Provide the (X, Y) coordinate of the cell's center where the given text is located.  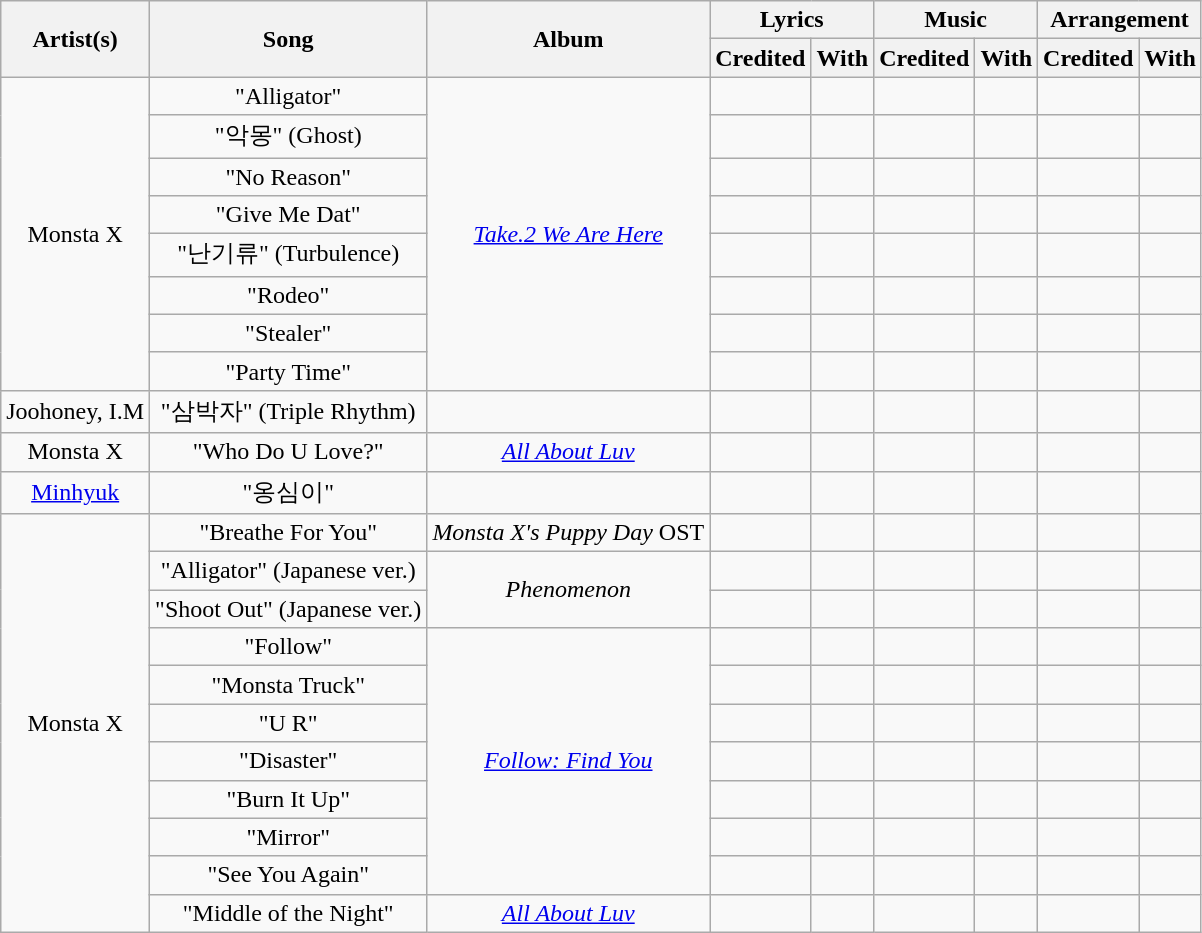
"Shoot Out" (Japanese ver.) (288, 609)
"Follow" (288, 647)
"Alligator" (288, 96)
"옹심이" (288, 492)
"See You Again" (288, 875)
"U R" (288, 723)
"Breathe For You" (288, 533)
Artist(s) (76, 39)
Arrangement (1120, 20)
Take.2 We Are Here (568, 234)
"Burn It Up" (288, 799)
"Monsta Truck" (288, 685)
"Disaster" (288, 761)
"Mirror" (288, 837)
Joohoney, I.M (76, 412)
"Stealer" (288, 333)
"Who Do U Love?" (288, 452)
"악몽" (Ghost) (288, 136)
"난기류" (Turbulence) (288, 256)
Lyrics (792, 20)
Phenomenon (568, 590)
Music (956, 20)
"Party Time" (288, 371)
"삼박자" (Triple Rhythm) (288, 412)
Album (568, 39)
Song (288, 39)
"Middle of the Night" (288, 913)
"Alligator" (Japanese ver.) (288, 571)
Follow: Find You (568, 761)
"Rodeo" (288, 295)
Minhyuk (76, 492)
"No Reason" (288, 177)
Monsta X's Puppy Day OST (568, 533)
"Give Me Dat" (288, 215)
